Scan for the cell matching the given text and deliver its (X, Y) coordinate at center. 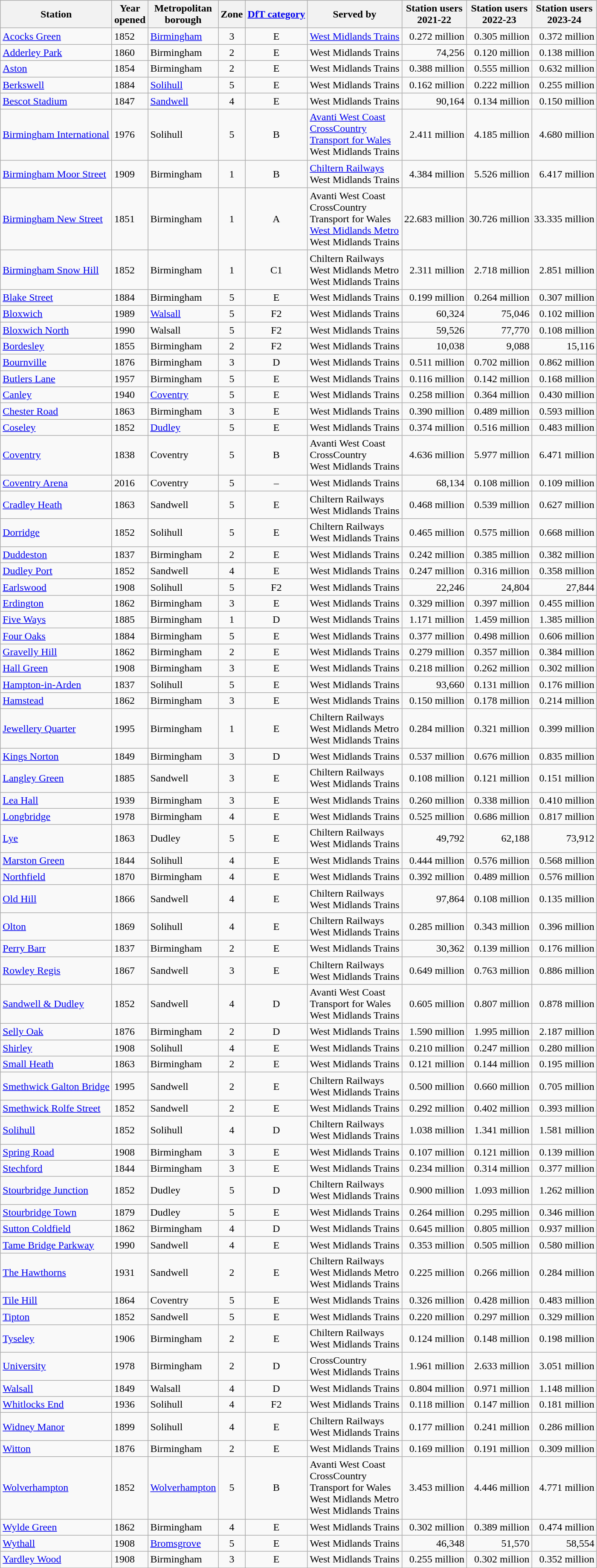
Erdington (56, 603)
0.971 million (499, 1388)
0.374 million (434, 427)
0.262 million (499, 668)
0.142 million (499, 379)
0.124 million (434, 1339)
0.397 million (499, 603)
0.878 million (564, 1004)
27,844 (564, 587)
33.335 million (564, 219)
15,116 (564, 346)
2.187 million (564, 1032)
4.446 million (499, 1488)
0.500 million (434, 1086)
1879 (130, 1212)
0.428 million (499, 1300)
0.525 million (434, 816)
0.220 million (434, 1317)
0.430 million (564, 395)
2.718 million (499, 270)
Dudley Port (56, 571)
Tyseley (56, 1339)
Duddeston (56, 555)
0.286 million (564, 1426)
74,256 (434, 52)
0.474 million (564, 1527)
Bescot Stadium (56, 101)
0.505 million (499, 1245)
0.900 million (434, 1190)
Station users2023-24 (564, 15)
Station (56, 15)
1906 (130, 1339)
0.465 million (434, 532)
0.134 million (499, 101)
The Hawthorns (56, 1272)
0.410 million (564, 800)
24,804 (499, 587)
0.568 million (564, 860)
1.961 million (434, 1367)
Butlers Lane (56, 379)
0.455 million (564, 603)
77,770 (499, 330)
97,864 (434, 898)
Birmingham Snow Hill (56, 270)
0.382 million (564, 555)
1899 (130, 1426)
2.851 million (564, 270)
Coventry Arena (56, 483)
1.385 million (564, 619)
1909 (130, 174)
0.393 million (564, 1108)
0.402 million (499, 1108)
Longbridge (56, 816)
0.817 million (564, 816)
Spring Road (56, 1152)
1867 (130, 970)
Blake Street (56, 297)
1855 (130, 346)
4.771 million (564, 1488)
1.459 million (499, 619)
1976 (130, 135)
Kings Norton (56, 756)
0.498 million (499, 636)
Yearopened (130, 15)
0.555 million (499, 69)
0.168 million (564, 379)
Berkswell (56, 85)
1869 (130, 926)
0.198 million (564, 1339)
0.234 million (434, 1168)
– (276, 483)
Earlswood (56, 587)
75,046 (499, 314)
0.660 million (499, 1086)
Yardley Wood (56, 1559)
0.102 million (564, 314)
0.242 million (434, 555)
0.358 million (564, 571)
0.241 million (499, 1426)
2.633 million (499, 1367)
1939 (130, 800)
0.218 million (434, 668)
49,792 (434, 839)
Old Hill (56, 898)
0.116 million (434, 379)
Selly Oak (56, 1032)
1.590 million (434, 1032)
0.605 million (434, 1004)
Langley Green (56, 778)
Station users2022-23 (499, 15)
Rowley Regis (56, 970)
0.107 million (434, 1152)
3.051 million (564, 1367)
0.390 million (434, 411)
58,554 (564, 1543)
68,134 (434, 483)
Perry Barr (56, 948)
0.399 million (564, 729)
0.144 million (499, 1064)
Aston (56, 69)
0.384 million (564, 652)
0.162 million (434, 85)
0.131 million (499, 685)
0.645 million (434, 1228)
0.222 million (499, 85)
0.539 million (499, 505)
Bloxwich (56, 314)
0.199 million (434, 297)
0.316 million (499, 571)
0.886 million (564, 970)
Lye (56, 839)
Metropolitanborough (183, 15)
0.346 million (564, 1212)
Bournville (56, 363)
0.537 million (434, 756)
Bloxwich North (56, 330)
4.185 million (499, 135)
1870 (130, 877)
Stourbridge Town (56, 1212)
1940 (130, 395)
2.311 million (434, 270)
Five Ways (56, 619)
0.148 million (499, 1339)
0.668 million (564, 532)
Bromsgrove (183, 1543)
0.309 million (564, 1449)
Small Heath (56, 1064)
0.516 million (499, 427)
Birmingham New Street (56, 219)
0.676 million (499, 756)
4.680 million (564, 135)
Chester Road (56, 411)
0.297 million (499, 1317)
A (276, 219)
5.526 million (499, 174)
0.177 million (434, 1426)
0.214 million (564, 701)
Stourbridge Junction (56, 1190)
0.686 million (499, 816)
Wylde Green (56, 1527)
University (56, 1367)
Hamstead (56, 701)
0.225 million (434, 1272)
Four Oaks (56, 636)
22,246 (434, 587)
Smethwick Rolfe Street (56, 1108)
Gravelly Hill (56, 652)
Dorridge (56, 532)
0.151 million (564, 778)
0.326 million (434, 1300)
0.763 million (499, 970)
0.468 million (434, 505)
Smethwick Galton Bridge (56, 1086)
0.295 million (499, 1212)
Tipton (56, 1317)
0.352 million (564, 1559)
5.977 million (499, 455)
0.314 million (499, 1168)
Northfield (56, 877)
1.148 million (564, 1388)
0.307 million (564, 297)
0.357 million (499, 652)
Marston Green (56, 860)
0.804 million (434, 1388)
Sutton Coldfield (56, 1228)
62,188 (499, 839)
0.343 million (499, 926)
51,570 (499, 1543)
0.191 million (499, 1449)
1989 (130, 314)
59,526 (434, 330)
1854 (130, 69)
0.195 million (564, 1064)
6.417 million (564, 174)
0.705 million (564, 1086)
0.138 million (564, 52)
Shirley (56, 1048)
0.272 million (434, 36)
0.835 million (564, 756)
0.389 million (499, 1527)
0.632 million (564, 69)
Avanti West CoastTransport for WalesWest Midlands Trains (355, 1004)
1.038 million (434, 1130)
46,348 (434, 1543)
0.118 million (434, 1405)
0.649 million (434, 970)
1.341 million (499, 1130)
30,362 (434, 948)
Coseley (56, 427)
0.135 million (564, 898)
1838 (130, 455)
Birmingham International (56, 135)
Served by (355, 15)
0.575 million (499, 532)
Wythall (56, 1543)
Avanti West CoastCrossCountryTransport for WalesWest Midlands Trains (355, 135)
1864 (130, 1300)
Hall Green (56, 668)
0.280 million (564, 1048)
1931 (130, 1272)
Tame Bridge Parkway (56, 1245)
4.384 million (434, 174)
1.262 million (564, 1190)
0.396 million (564, 926)
90,164 (434, 101)
0.364 million (499, 395)
6.471 million (564, 455)
0.147 million (499, 1405)
0.385 million (499, 555)
0.353 million (434, 1245)
60,324 (434, 314)
0.937 million (564, 1228)
1957 (130, 379)
0.388 million (434, 69)
0.321 million (499, 729)
0.392 million (434, 877)
3.453 million (434, 1488)
0.444 million (434, 860)
Sandwell & Dudley (56, 1004)
30.726 million (499, 219)
1.581 million (564, 1130)
93,660 (434, 685)
1851 (130, 219)
0.285 million (434, 926)
Adderley Park (56, 52)
0.372 million (564, 36)
0.260 million (434, 800)
1.995 million (499, 1032)
4.636 million (434, 455)
Tile Hill (56, 1300)
0.258 million (434, 395)
0.338 million (499, 800)
10,038 (434, 346)
0.120 million (499, 52)
0.210 million (434, 1048)
1866 (130, 898)
Bordesley (56, 346)
Zone (232, 15)
Canley (56, 395)
0.181 million (564, 1405)
0.109 million (564, 483)
0.862 million (564, 363)
Jewellery Quarter (56, 729)
2016 (130, 483)
C1 (276, 270)
1.171 million (434, 619)
0.266 million (499, 1272)
Cradley Heath (56, 505)
Witton (56, 1449)
0.606 million (564, 636)
0.807 million (499, 1004)
Olton (56, 926)
0.702 million (499, 363)
22.683 million (434, 219)
Birmingham Moor Street (56, 174)
1.093 million (499, 1190)
73,912 (564, 839)
0.511 million (434, 363)
Widney Manor (56, 1426)
0.593 million (564, 411)
Acocks Green (56, 36)
0.805 million (499, 1228)
Whitlocks End (56, 1405)
0.305 million (499, 36)
0.627 million (564, 505)
0.279 million (434, 652)
1860 (130, 52)
DfT category (276, 15)
1847 (130, 101)
2.411 million (434, 135)
1936 (130, 1405)
Stechford (56, 1168)
Hampton-in-Arden (56, 685)
Lea Hall (56, 800)
Avanti West CoastCrossCountryWest Midlands Trains (355, 455)
CrossCountryWest Midlands Trains (355, 1367)
9,088 (499, 346)
Station users2021-22 (434, 15)
0.169 million (434, 1449)
0.178 million (499, 701)
0.580 million (564, 1245)
0.292 million (434, 1108)
